For the text-containing cell, return its midpoint in [X, Y] coordinate format. 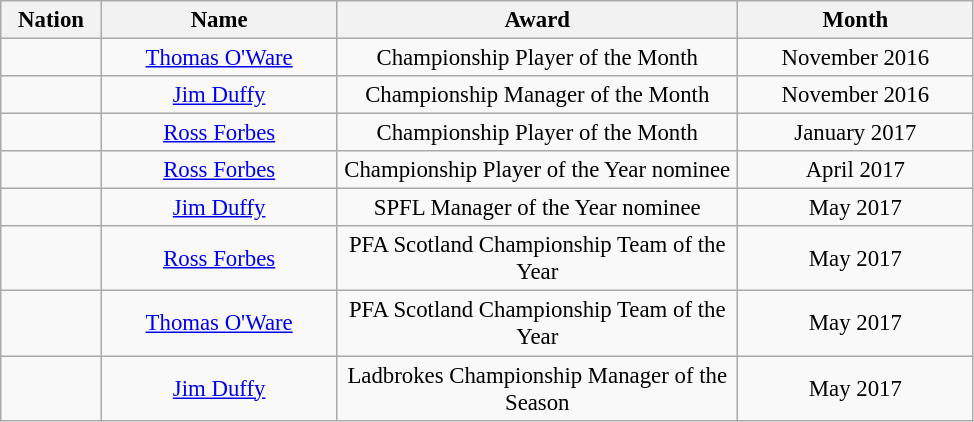
Name [219, 20]
Championship Player of the Year nominee [538, 170]
Nation [52, 20]
SPFL Manager of the Year nominee [538, 208]
January 2017 [856, 133]
Month [856, 20]
Championship Manager of the Month [538, 95]
Ladbrokes Championship Manager of the Season [538, 388]
April 2017 [856, 170]
Award [538, 20]
